For the text-containing cell, return its midpoint in (X, Y) coordinate format. 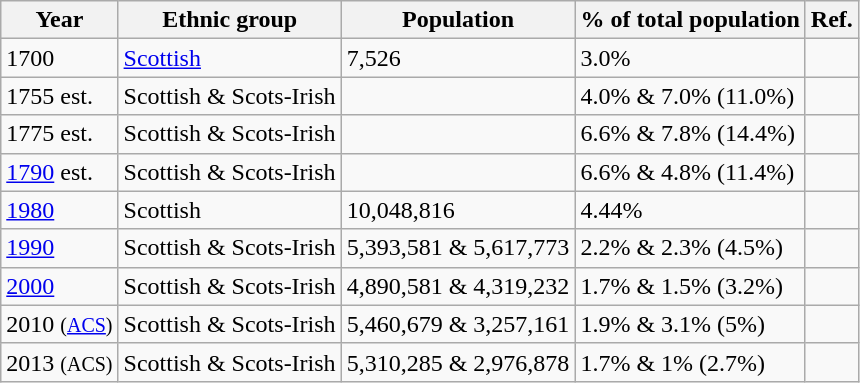
2010 (ACS) (60, 324)
1.9% & 3.1% (5%) (690, 324)
1790 est. (60, 172)
5,393,581 & 5,617,773 (458, 248)
1755 est. (60, 96)
7,526 (458, 58)
Population (458, 20)
2000 (60, 286)
5,460,679 & 3,257,161 (458, 324)
1775 est. (60, 134)
6.6% & 4.8% (11.4%) (690, 172)
6.6% & 7.8% (14.4%) (690, 134)
1.7% & 1% (2.7%) (690, 362)
10,048,816 (458, 210)
1.7% & 1.5% (3.2%) (690, 286)
2.2% & 2.3% (4.5%) (690, 248)
Ref. (832, 20)
Year (60, 20)
3.0% (690, 58)
2013 (ACS) (60, 362)
4.0% & 7.0% (11.0%) (690, 96)
% of total population (690, 20)
1990 (60, 248)
1700 (60, 58)
4,890,581 & 4,319,232 (458, 286)
Ethnic group (230, 20)
4.44% (690, 210)
1980 (60, 210)
5,310,285 & 2,976,878 (458, 362)
